Provide the [x, y] coordinate of the cell's center where the given text is located.  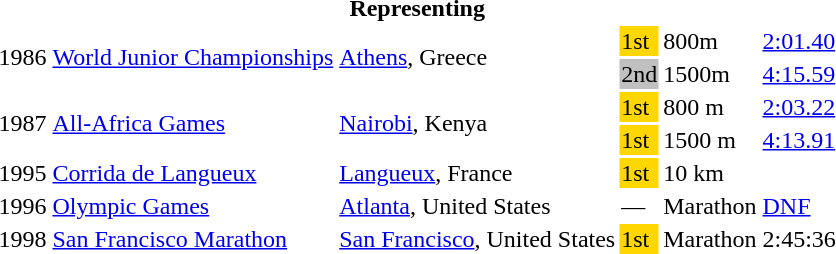
1500 m [710, 140]
800m [710, 41]
2nd [640, 74]
Athens, Greece [478, 58]
World Junior Championships [193, 58]
All-Africa Games [193, 124]
San Francisco Marathon [193, 239]
800 m [710, 107]
San Francisco, United States [478, 239]
Corrida de Langueux [193, 173]
Olympic Games [193, 206]
— [640, 206]
Atlanta, United States [478, 206]
Langueux, France [478, 173]
Nairobi, Kenya [478, 124]
10 km [710, 173]
1500m [710, 74]
